Scan for the cell matching the given text and deliver its [X, Y] coordinate at center. 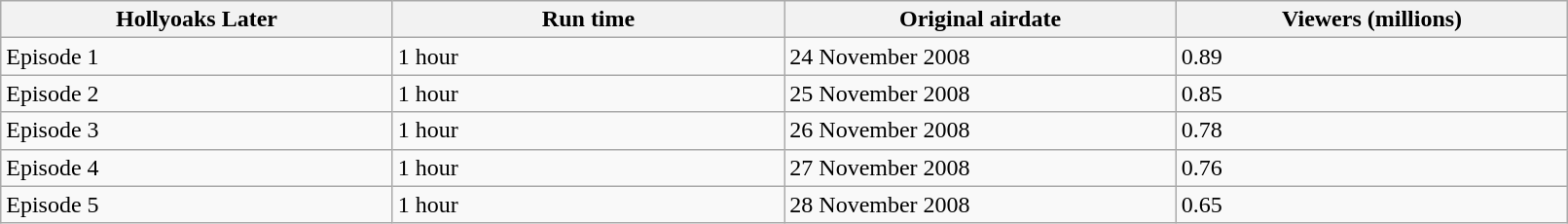
24 November 2008 [981, 56]
Episode 3 [197, 131]
28 November 2008 [981, 205]
Episode 2 [197, 93]
27 November 2008 [981, 168]
Run time [588, 19]
Hollyoaks Later [197, 19]
26 November 2008 [981, 131]
0.76 [1372, 168]
Episode 1 [197, 56]
Episode 4 [197, 168]
Viewers (millions) [1372, 19]
Original airdate [981, 19]
Episode 5 [197, 205]
25 November 2008 [981, 93]
0.89 [1372, 56]
0.78 [1372, 131]
0.65 [1372, 205]
0.85 [1372, 93]
